Search for the cell housing the specified text and yield its [X, Y] center coordinate. 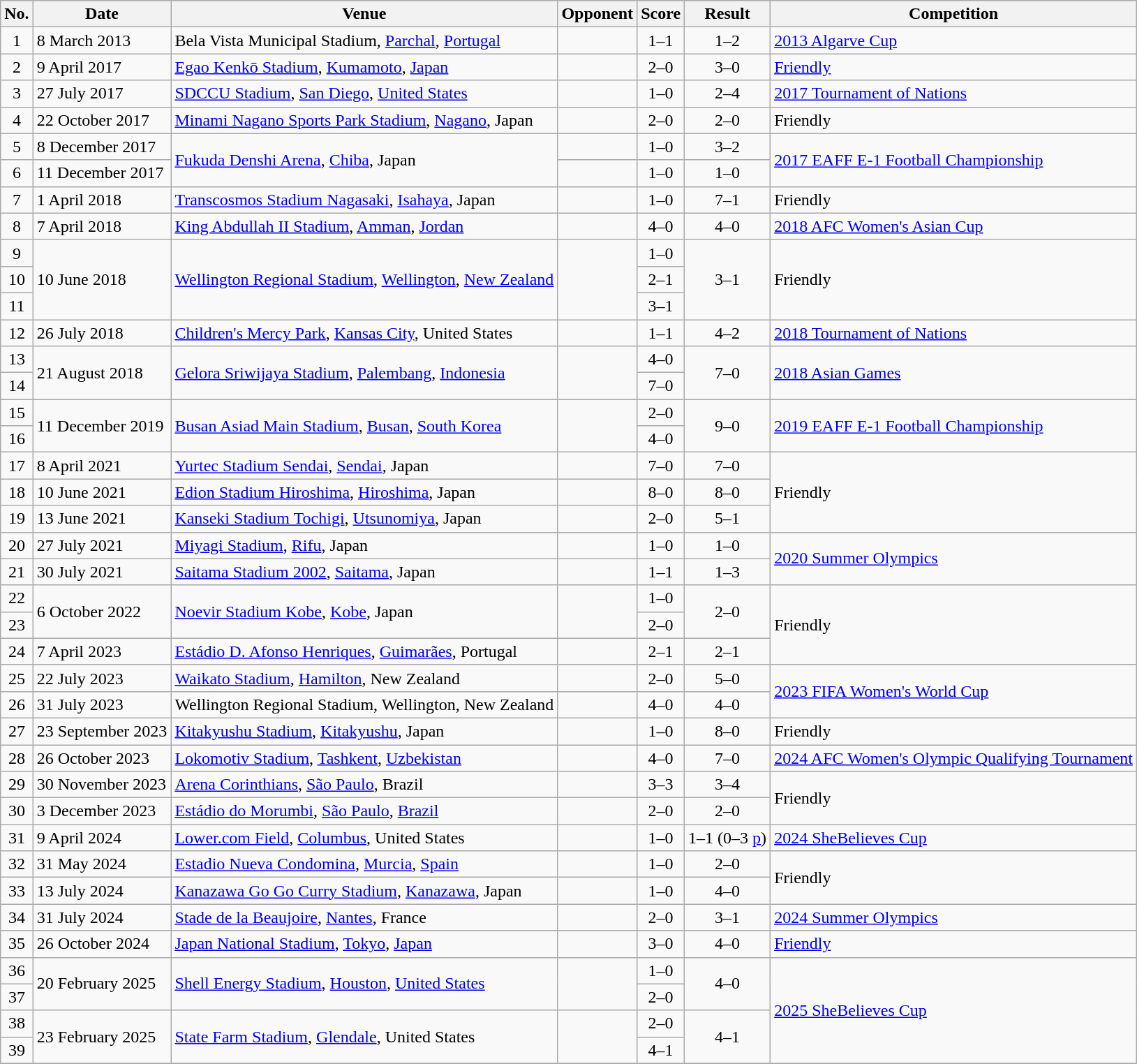
32 [17, 864]
35 [17, 944]
2 [17, 67]
2018 Asian Games [953, 373]
2018 Tournament of Nations [953, 333]
Japan National Stadium, Tokyo, Japan [364, 944]
19 [17, 519]
22 July 2023 [102, 678]
SDCCU Stadium, San Diego, United States [364, 94]
7 April 2023 [102, 651]
Lower.com Field, Columbus, United States [364, 838]
23 [17, 625]
13 June 2021 [102, 519]
12 [17, 333]
14 [17, 386]
9 April 2024 [102, 838]
26 October 2023 [102, 758]
23 September 2023 [102, 731]
1–1 (0–3 p) [727, 838]
2018 AFC Women's Asian Cup [953, 226]
3–4 [727, 785]
30 July 2021 [102, 572]
Yurtec Stadium Sendai, Sendai, Japan [364, 466]
Arena Corinthians, São Paulo, Brazil [364, 785]
Kitakyushu Stadium, Kitakyushu, Japan [364, 731]
Kanseki Stadium Tochigi, Utsunomiya, Japan [364, 519]
Lokomotiv Stadium, Tashkent, Uzbekistan [364, 758]
1–3 [727, 572]
Estádio do Morumbi, São Paulo, Brazil [364, 811]
37 [17, 997]
13 [17, 360]
21 August 2018 [102, 373]
Children's Mercy Park, Kansas City, United States [364, 333]
4 [17, 120]
8 March 2013 [102, 40]
23 February 2025 [102, 1037]
22 [17, 598]
30 November 2023 [102, 785]
29 [17, 785]
Miyagi Stadium, Rifu, Japan [364, 545]
11 December 2017 [102, 173]
1 April 2018 [102, 200]
3 December 2023 [102, 811]
10 June 2021 [102, 492]
5–0 [727, 678]
Venue [364, 14]
33 [17, 891]
Noevir Stadium Kobe, Kobe, Japan [364, 612]
Busan Asiad Main Stadium, Busan, South Korea [364, 426]
No. [17, 14]
Date [102, 14]
31 July 2024 [102, 917]
34 [17, 917]
26 [17, 704]
2017 EAFF E-1 Football Championship [953, 160]
21 [17, 572]
20 [17, 545]
2019 EAFF E-1 Football Championship [953, 426]
5 [17, 147]
36 [17, 970]
9 April 2017 [102, 67]
17 [17, 466]
27 July 2017 [102, 94]
1 [17, 40]
1–2 [727, 40]
King Abdullah II Stadium, Amman, Jordan [364, 226]
Gelora Sriwijaya Stadium, Palembang, Indonesia [364, 373]
Waikato Stadium, Hamilton, New Zealand [364, 678]
6 [17, 173]
Stade de la Beaujoire, Nantes, France [364, 917]
Estádio D. Afonso Henriques, Guimarães, Portugal [364, 651]
11 [17, 306]
Edion Stadium Hiroshima, Hiroshima, Japan [364, 492]
31 [17, 838]
26 October 2024 [102, 944]
24 [17, 651]
15 [17, 413]
8 [17, 226]
16 [17, 439]
Score [661, 14]
6 October 2022 [102, 612]
3–3 [661, 785]
9 [17, 253]
Fukuda Denshi Arena, Chiba, Japan [364, 160]
27 July 2021 [102, 545]
20 February 2025 [102, 984]
2–4 [727, 94]
Kanazawa Go Go Curry Stadium, Kanazawa, Japan [364, 891]
2024 Summer Olympics [953, 917]
10 June 2018 [102, 279]
27 [17, 731]
2024 SheBelieves Cup [953, 838]
31 May 2024 [102, 864]
18 [17, 492]
2025 SheBelieves Cup [953, 1010]
Opponent [597, 14]
5–1 [727, 519]
8 December 2017 [102, 147]
2020 Summer Olympics [953, 559]
3 [17, 94]
2024 AFC Women's Olympic Qualifying Tournament [953, 758]
2017 Tournament of Nations [953, 94]
7 April 2018 [102, 226]
10 [17, 279]
Minami Nagano Sports Park Stadium, Nagano, Japan [364, 120]
30 [17, 811]
Saitama Stadium 2002, Saitama, Japan [364, 572]
4–2 [727, 333]
7 [17, 200]
Bela Vista Municipal Stadium, Parchal, Portugal [364, 40]
38 [17, 1024]
Competition [953, 14]
39 [17, 1050]
11 December 2019 [102, 426]
8 April 2021 [102, 466]
Estadio Nueva Condomina, Murcia, Spain [364, 864]
Shell Energy Stadium, Houston, United States [364, 984]
22 October 2017 [102, 120]
Egao Kenkō Stadium, Kumamoto, Japan [364, 67]
Transcosmos Stadium Nagasaki, Isahaya, Japan [364, 200]
Result [727, 14]
28 [17, 758]
25 [17, 678]
31 July 2023 [102, 704]
2013 Algarve Cup [953, 40]
3–2 [727, 147]
State Farm Stadium, Glendale, United States [364, 1037]
13 July 2024 [102, 891]
9–0 [727, 426]
2023 FIFA Women's World Cup [953, 691]
7–1 [727, 200]
26 July 2018 [102, 333]
